Output the [x, y] coordinate of the center of the cell containing the given text.  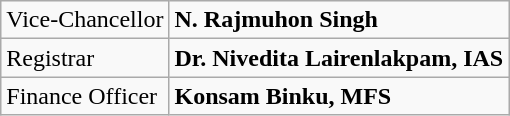
Vice-Chancellor [85, 20]
Registrar [85, 58]
N. Rajmuhon Singh [339, 20]
Konsam Binku, MFS [339, 96]
Dr. Nivedita Lairenlakpam, IAS [339, 58]
Finance Officer [85, 96]
